Locate the cell with the specified text and output its [X, Y] center coordinate. 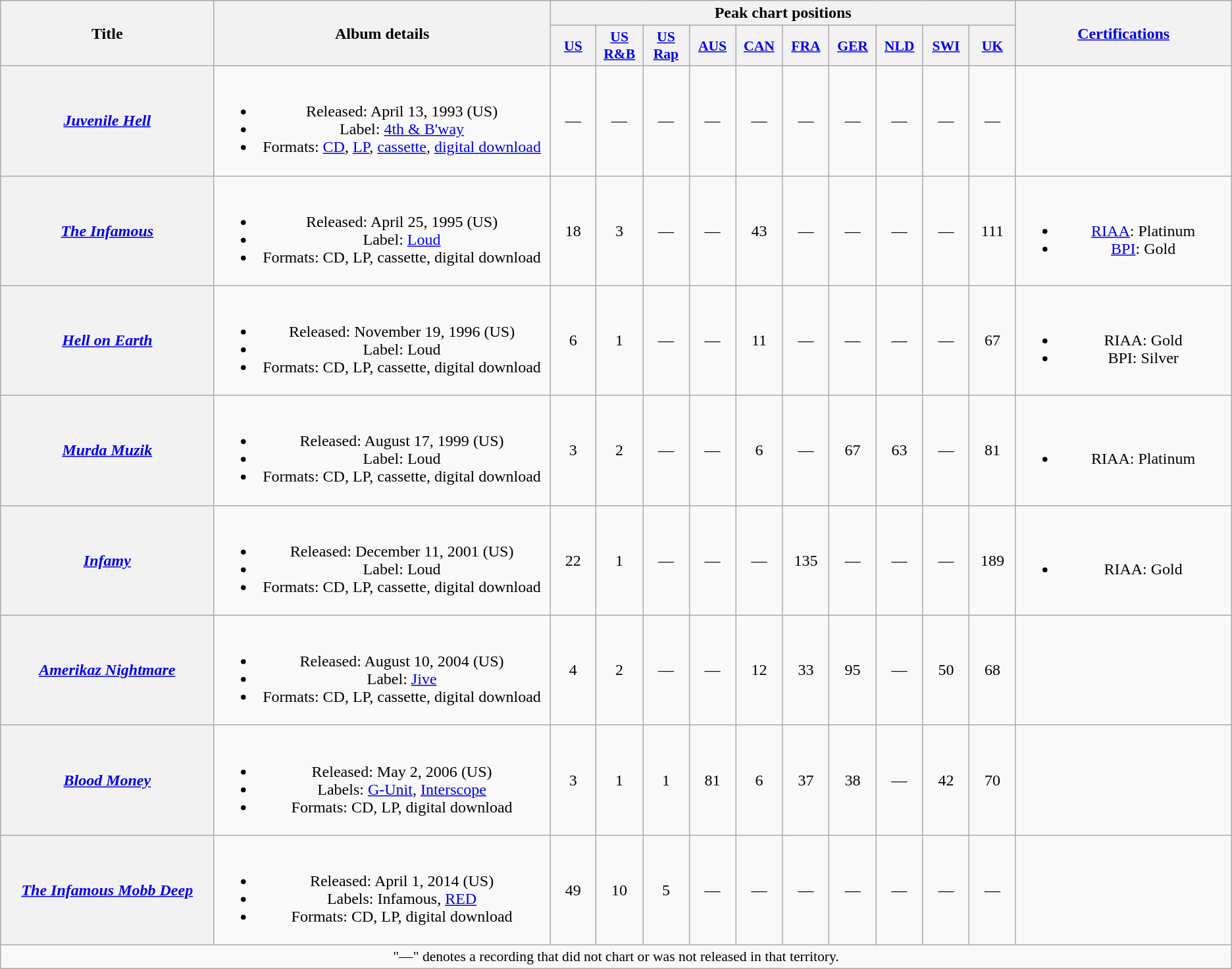
USR&B [619, 46]
FRA [806, 46]
63 [899, 450]
Released: April 13, 1993 (US)Label: 4th & B'wayFormats: CD, LP, cassette, digital download [382, 121]
10 [619, 889]
Released: August 10, 2004 (US)Label: JiveFormats: CD, LP, cassette, digital download [382, 670]
UK [992, 46]
22 [573, 560]
189 [992, 560]
12 [759, 670]
43 [759, 230]
Released: November 19, 1996 (US)Label: LoudFormats: CD, LP, cassette, digital download [382, 341]
50 [946, 670]
US [573, 46]
Released: April 25, 1995 (US)Label: LoudFormats: CD, LP, cassette, digital download [382, 230]
Released: August 17, 1999 (US)Label: LoudFormats: CD, LP, cassette, digital download [382, 450]
RIAA: GoldBPI: Silver [1123, 341]
42 [946, 780]
GER [853, 46]
37 [806, 780]
Juvenile Hell [107, 121]
RIAA: PlatinumBPI: Gold [1123, 230]
RIAA: Gold [1123, 560]
Title [107, 33]
5 [666, 889]
Blood Money [107, 780]
70 [992, 780]
USRap [666, 46]
68 [992, 670]
NLD [899, 46]
135 [806, 560]
Hell on Earth [107, 341]
"—" denotes a recording that did not chart or was not released in that territory. [616, 957]
Released: December 11, 2001 (US)Label: LoudFormats: CD, LP, cassette, digital download [382, 560]
Murda Muzik [107, 450]
33 [806, 670]
The Infamous Mobb Deep [107, 889]
RIAA: Platinum [1123, 450]
49 [573, 889]
Peak chart positions [783, 13]
Amerikaz Nightmare [107, 670]
Released: May 2, 2006 (US)Labels: G-Unit, InterscopeFormats: CD, LP, digital download [382, 780]
111 [992, 230]
11 [759, 341]
Infamy [107, 560]
CAN [759, 46]
The Infamous [107, 230]
SWI [946, 46]
AUS [712, 46]
4 [573, 670]
38 [853, 780]
18 [573, 230]
95 [853, 670]
Album details [382, 33]
Released: April 1, 2014 (US)Labels: Infamous, REDFormats: CD, LP, digital download [382, 889]
Certifications [1123, 33]
